Output the (X, Y) coordinate of the center of the cell containing the given text.  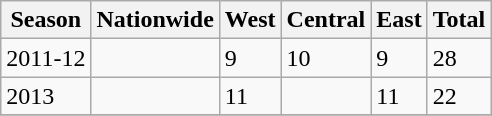
10 (326, 58)
2013 (46, 96)
West (250, 20)
East (399, 20)
22 (459, 96)
Nationwide (155, 20)
Central (326, 20)
Total (459, 20)
2011-12 (46, 58)
28 (459, 58)
Season (46, 20)
